From the cell containing the given text, extract its center point as [X, Y] coordinate. 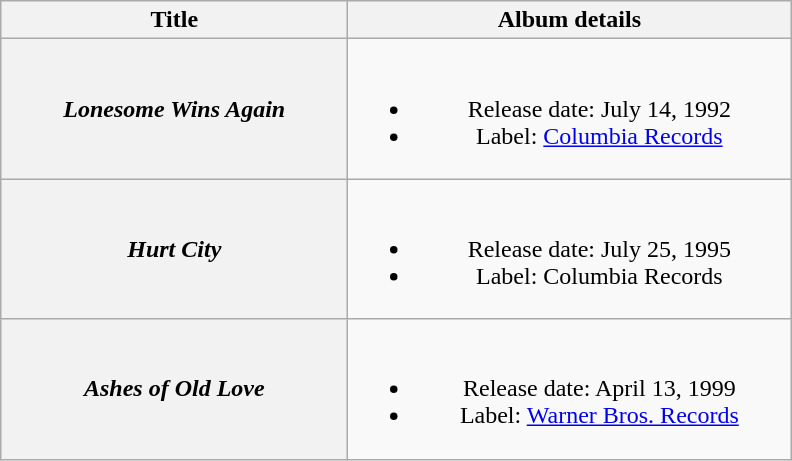
Release date: July 14, 1992Label: Columbia Records [570, 109]
Hurt City [174, 249]
Title [174, 20]
Ashes of Old Love [174, 389]
Release date: April 13, 1999Label: Warner Bros. Records [570, 389]
Lonesome Wins Again [174, 109]
Album details [570, 20]
Release date: July 25, 1995Label: Columbia Records [570, 249]
